Pinpoint the cell where the given text exists, returning its (X, Y) midpoint coordinate. 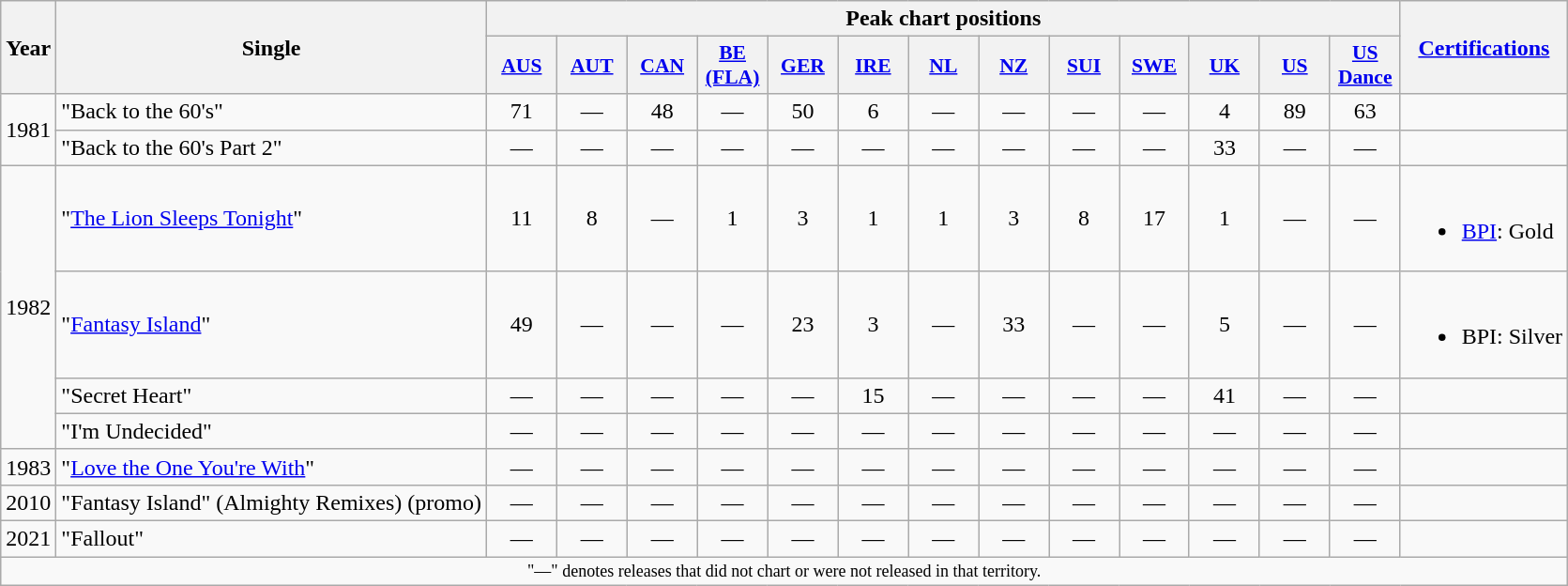
BE (FLA) (732, 66)
50 (803, 112)
IRE (873, 66)
UK (1224, 66)
Year (28, 47)
"Fantasy Island" (272, 325)
"Love the One You're With" (272, 467)
17 (1154, 218)
"Back to the 60's" (272, 112)
US Dance (1364, 66)
BPI: Gold (1484, 218)
GER (803, 66)
NL (944, 66)
15 (873, 395)
Certifications (1484, 47)
Single (272, 47)
"—" denotes releases that did not chart or were not released in that territory. (784, 571)
71 (522, 112)
2021 (28, 538)
US (1295, 66)
1982 (28, 307)
63 (1364, 112)
23 (803, 325)
AUT (591, 66)
89 (1295, 112)
BPI: Silver (1484, 325)
2010 (28, 502)
5 (1224, 325)
48 (662, 112)
SUI (1085, 66)
"Fallout" (272, 538)
4 (1224, 112)
NZ (1013, 66)
1981 (28, 130)
Peak chart positions (943, 19)
11 (522, 218)
41 (1224, 395)
"Fantasy Island" (Almighty Remixes) (promo) (272, 502)
CAN (662, 66)
6 (873, 112)
49 (522, 325)
1983 (28, 467)
"Secret Heart" (272, 395)
"Back to the 60's Part 2" (272, 147)
SWE (1154, 66)
"I'm Undecided" (272, 431)
"The Lion Sleeps Tonight" (272, 218)
AUS (522, 66)
